From the cell containing the given text, extract its center point as (X, Y) coordinate. 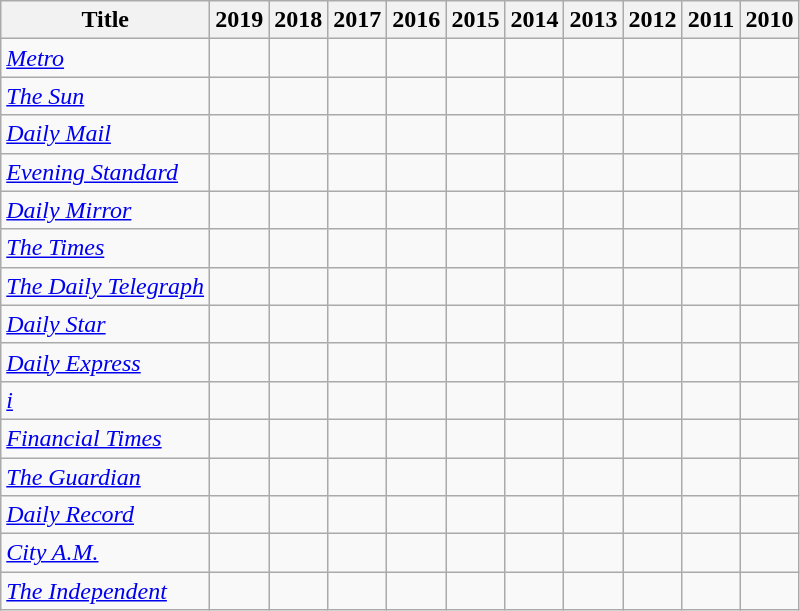
Daily Mirror (106, 210)
2017 (358, 20)
Daily Star (106, 324)
2011 (711, 20)
The Guardian (106, 477)
The Independent (106, 591)
i (106, 400)
Daily Record (106, 515)
The Sun (106, 96)
The Times (106, 248)
Daily Mail (106, 134)
2012 (652, 20)
2010 (770, 20)
Title (106, 20)
Evening Standard (106, 172)
2013 (594, 20)
City A.M. (106, 553)
2015 (476, 20)
2019 (240, 20)
2016 (416, 20)
Daily Express (106, 362)
2014 (534, 20)
Financial Times (106, 438)
2018 (298, 20)
The Daily Telegraph (106, 286)
Metro (106, 58)
